Provide the [X, Y] coordinate of the cell's center where the given text is located.  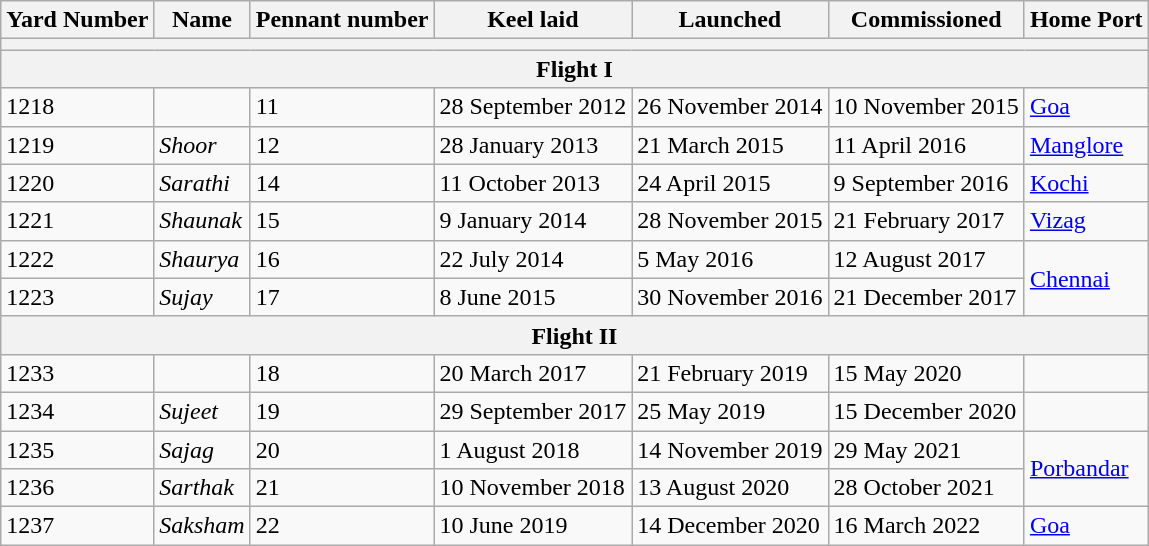
24 April 2015 [730, 183]
10 November 2015 [926, 107]
26 November 2014 [730, 107]
14 [342, 183]
1219 [78, 145]
Launched [730, 20]
1221 [78, 221]
Sujay [202, 297]
28 January 2013 [533, 145]
10 November 2018 [533, 488]
18 [342, 373]
20 March 2017 [533, 373]
1222 [78, 259]
Kochi [1086, 183]
15 December 2020 [926, 411]
19 [342, 411]
14 December 2020 [730, 526]
Commissioned [926, 20]
1234 [78, 411]
29 September 2017 [533, 411]
1 August 2018 [533, 449]
Pennant number [342, 20]
28 October 2021 [926, 488]
15 May 2020 [926, 373]
29 May 2021 [926, 449]
1237 [78, 526]
1235 [78, 449]
Vizag [1086, 221]
22 [342, 526]
1218 [78, 107]
10 June 2019 [533, 526]
11 October 2013 [533, 183]
Name [202, 20]
9 September 2016 [926, 183]
30 November 2016 [730, 297]
Sarathi [202, 183]
15 [342, 221]
22 July 2014 [533, 259]
Sarthak [202, 488]
1233 [78, 373]
Sujeet [202, 411]
Keel laid [533, 20]
12 [342, 145]
Shaurya [202, 259]
17 [342, 297]
1223 [78, 297]
16 [342, 259]
Flight I [574, 69]
11 [342, 107]
Chennai [1086, 278]
21 February 2017 [926, 221]
Manglore [1086, 145]
Shaunak [202, 221]
1236 [78, 488]
28 September 2012 [533, 107]
20 [342, 449]
Sajag [202, 449]
1220 [78, 183]
14 November 2019 [730, 449]
5 May 2016 [730, 259]
13 August 2020 [730, 488]
11 April 2016 [926, 145]
Home Port [1086, 20]
8 June 2015 [533, 297]
12 August 2017 [926, 259]
Shoor [202, 145]
Yard Number [78, 20]
25 May 2019 [730, 411]
21 March 2015 [730, 145]
9 January 2014 [533, 221]
21 December 2017 [926, 297]
16 March 2022 [926, 526]
21 February 2019 [730, 373]
28 November 2015 [730, 221]
Flight II [574, 335]
Porbandar [1086, 468]
Saksham [202, 526]
21 [342, 488]
